Pinpoint the cell where the given text exists, returning its [X, Y] midpoint coordinate. 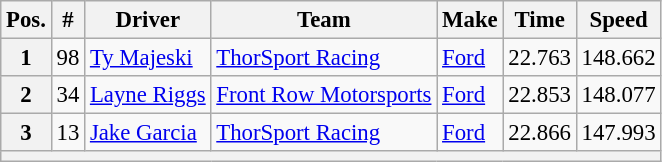
147.993 [618, 133]
22.866 [540, 133]
1 [26, 58]
2 [26, 95]
22.763 [540, 58]
34 [68, 95]
Layne Riggs [148, 95]
Pos. [26, 20]
Driver [148, 20]
3 [26, 133]
Make [470, 20]
22.853 [540, 95]
Ty Majeski [148, 58]
148.077 [618, 95]
Time [540, 20]
Team [324, 20]
13 [68, 133]
148.662 [618, 58]
Front Row Motorsports [324, 95]
# [68, 20]
Speed [618, 20]
98 [68, 58]
Jake Garcia [148, 133]
